Locate the cell with the specified text and output its [x, y] center coordinate. 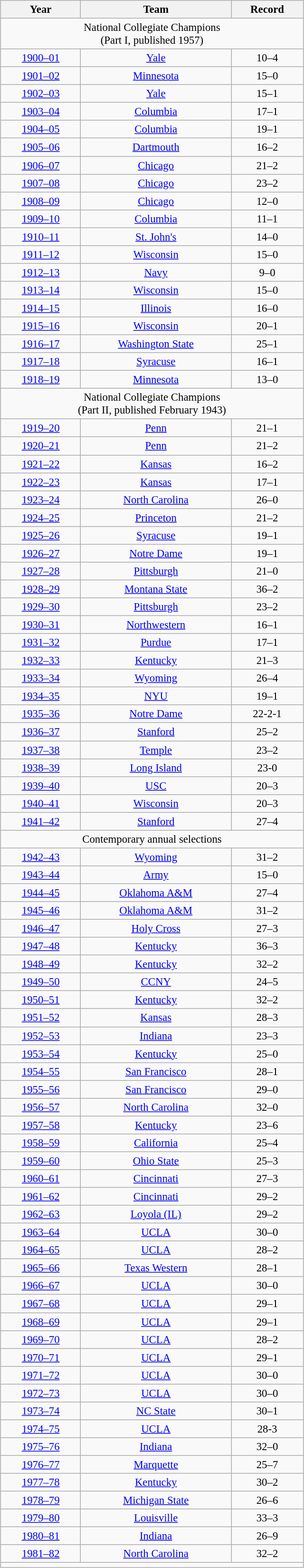
Marquette [156, 1464]
1981–82 [41, 1554]
1910–11 [41, 237]
1934–35 [41, 696]
15–1 [267, 94]
26–4 [267, 678]
1908–09 [41, 201]
1900–01 [41, 58]
Washington State [156, 344]
1919–20 [41, 428]
1958–59 [41, 1143]
21–3 [267, 661]
1971–72 [41, 1375]
25–1 [267, 344]
Long Island [156, 768]
Navy [156, 272]
23–6 [267, 1125]
1942–43 [41, 857]
1932–33 [41, 661]
1937–38 [41, 750]
1952–53 [41, 1036]
1915–16 [41, 326]
1938–39 [41, 768]
21–0 [267, 571]
26–0 [267, 500]
36–2 [267, 589]
Princeton [156, 518]
33–3 [267, 1518]
1926–27 [41, 553]
NC State [156, 1411]
1966–67 [41, 1286]
23-0 [267, 768]
28–3 [267, 1018]
1962–63 [41, 1214]
1973–74 [41, 1411]
Army [156, 875]
Loyola (IL) [156, 1214]
1948–49 [41, 964]
1917–18 [41, 362]
1961–62 [41, 1196]
1939–40 [41, 786]
Holy Cross [156, 928]
1950–51 [41, 1000]
30–1 [267, 1411]
1906–07 [41, 165]
1920–21 [41, 446]
14–0 [267, 237]
1916–17 [41, 344]
USC [156, 786]
25–7 [267, 1464]
16–0 [267, 308]
1955–56 [41, 1089]
Louisville [156, 1518]
Temple [156, 750]
25–2 [267, 732]
1921–22 [41, 464]
1954–55 [41, 1071]
12–0 [267, 201]
1911–12 [41, 254]
1975–76 [41, 1447]
24–5 [267, 982]
National Collegiate Champions(Part I, published 1957) [152, 33]
Montana State [156, 589]
1933–34 [41, 678]
1901–02 [41, 76]
Year [41, 10]
21–1 [267, 428]
1941–42 [41, 821]
1912–13 [41, 272]
1977–78 [41, 1482]
California [156, 1143]
1972–73 [41, 1393]
1929–30 [41, 607]
St. John's [156, 237]
1918–19 [41, 380]
1980–81 [41, 1536]
Texas Western [156, 1268]
1928–29 [41, 589]
1909–10 [41, 219]
Michigan State [156, 1500]
23–3 [267, 1036]
25–0 [267, 1054]
1935–36 [41, 714]
NYU [156, 696]
Contemporary annual selections [152, 839]
CCNY [156, 982]
1946–47 [41, 928]
28-3 [267, 1429]
Northwestern [156, 625]
1979–80 [41, 1518]
1931–32 [41, 643]
26–6 [267, 1500]
Illinois [156, 308]
25–4 [267, 1143]
1949–50 [41, 982]
1944–45 [41, 893]
1970–71 [41, 1357]
1951–52 [41, 1018]
9–0 [267, 272]
1936–37 [41, 732]
1940–41 [41, 803]
1978–79 [41, 1500]
1957–58 [41, 1125]
1927–28 [41, 571]
Ohio State [156, 1161]
Dartmouth [156, 147]
1922–23 [41, 482]
Record [267, 10]
1976–77 [41, 1464]
1963–64 [41, 1232]
36–3 [267, 946]
1924–25 [41, 518]
1964–65 [41, 1250]
11–1 [267, 219]
1967–68 [41, 1304]
1905–06 [41, 147]
25–3 [267, 1161]
26–9 [267, 1536]
10–4 [267, 58]
13–0 [267, 380]
1965–66 [41, 1268]
National Collegiate Champions(Part II, published February 1943) [152, 404]
30–2 [267, 1482]
1959–60 [41, 1161]
1914–15 [41, 308]
29–0 [267, 1089]
Team [156, 10]
1953–54 [41, 1054]
1974–75 [41, 1429]
1945–46 [41, 911]
1925–26 [41, 535]
1907–08 [41, 183]
1969–70 [41, 1339]
1968–69 [41, 1322]
1913–14 [41, 290]
1947–48 [41, 946]
1923–24 [41, 500]
1930–31 [41, 625]
1904–05 [41, 129]
20–1 [267, 326]
1903–04 [41, 112]
1943–44 [41, 875]
22-2-1 [267, 714]
1960–61 [41, 1179]
1956–57 [41, 1107]
1902–03 [41, 94]
Purdue [156, 643]
